Detect which cell encompasses the target text, then output its [x, y] center coordinate. 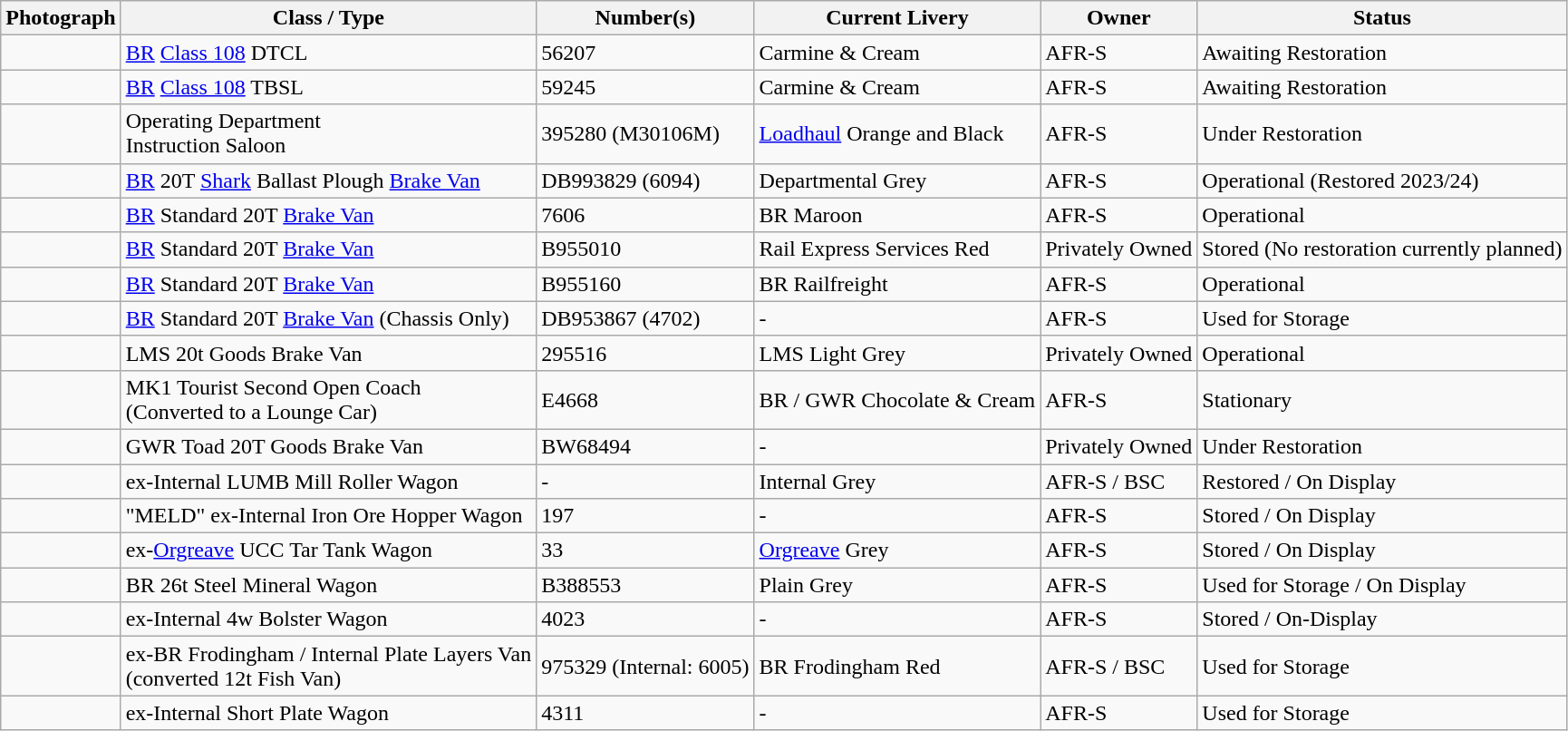
Stationary [1382, 399]
ex-Internal Short Plate Wagon [328, 713]
197 [645, 516]
DB993829 (6094) [645, 180]
BR 20T Shark Ballast Plough Brake Van [328, 180]
ex-Internal LUMB Mill Roller Wagon [328, 482]
BW68494 [645, 446]
Owner [1118, 18]
BR 26t Steel Mineral Wagon [328, 585]
Status [1382, 18]
Used for Storage / On Display [1382, 585]
56207 [645, 53]
B955010 [645, 249]
DB953867 (4702) [645, 318]
BR Class 108 TBSL [328, 87]
Stored / On-Display [1382, 619]
Restored / On Display [1382, 482]
BR Railfreight [897, 284]
Number(s) [645, 18]
Departmental Grey [897, 180]
7606 [645, 215]
Orgreave Grey [897, 551]
BR Class 108 DTCL [328, 53]
B955160 [645, 284]
ex-Internal 4w Bolster Wagon [328, 619]
Operating DepartmentInstruction Saloon [328, 134]
Operational (Restored 2023/24) [1382, 180]
BR Maroon [897, 215]
GWR Toad 20T Goods Brake Van [328, 446]
Current Livery [897, 18]
"MELD" ex-Internal Iron Ore Hopper Wagon [328, 516]
LMS 20t Goods Brake Van [328, 353]
4023 [645, 619]
ex-BR Frodingham / Internal Plate Layers Van(converted 12t Fish Van) [328, 666]
B388553 [645, 585]
975329 (Internal: 6005) [645, 666]
BR Frodingham Red [897, 666]
LMS Light Grey [897, 353]
BR Standard 20T Brake Van (Chassis Only) [328, 318]
33 [645, 551]
Rail Express Services Red [897, 249]
ex-Orgreave UCC Tar Tank Wagon [328, 551]
MK1 Tourist Second Open Coach(Converted to a Lounge Car) [328, 399]
BR / GWR Chocolate & Cream [897, 399]
4311 [645, 713]
295516 [645, 353]
Plain Grey [897, 585]
Photograph [61, 18]
Stored (No restoration currently planned) [1382, 249]
Loadhaul Orange and Black [897, 134]
Class / Type [328, 18]
59245 [645, 87]
395280 (M30106M) [645, 134]
E4668 [645, 399]
Internal Grey [897, 482]
